Extract the [x, y] coordinate from the center of the cell holding the provided text.  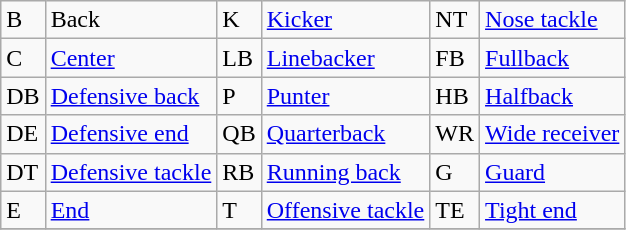
G [455, 172]
C [23, 58]
DT [23, 172]
K [239, 20]
Halfback [552, 96]
RB [239, 172]
Running back [346, 172]
Defensive back [131, 96]
HB [455, 96]
NT [455, 20]
Offensive tackle [346, 210]
FB [455, 58]
Tight end [552, 210]
End [131, 210]
Defensive tackle [131, 172]
Quarterback [346, 134]
B [23, 20]
DB [23, 96]
Back [131, 20]
DE [23, 134]
WR [455, 134]
QB [239, 134]
LB [239, 58]
Linebacker [346, 58]
T [239, 210]
Defensive end [131, 134]
Kicker [346, 20]
P [239, 96]
Nose tackle [552, 20]
Center [131, 58]
E [23, 210]
Guard [552, 172]
Fullback [552, 58]
Punter [346, 96]
Wide receiver [552, 134]
TE [455, 210]
